Determine the (X, Y) coordinate at the center of the cell enclosing the given text.  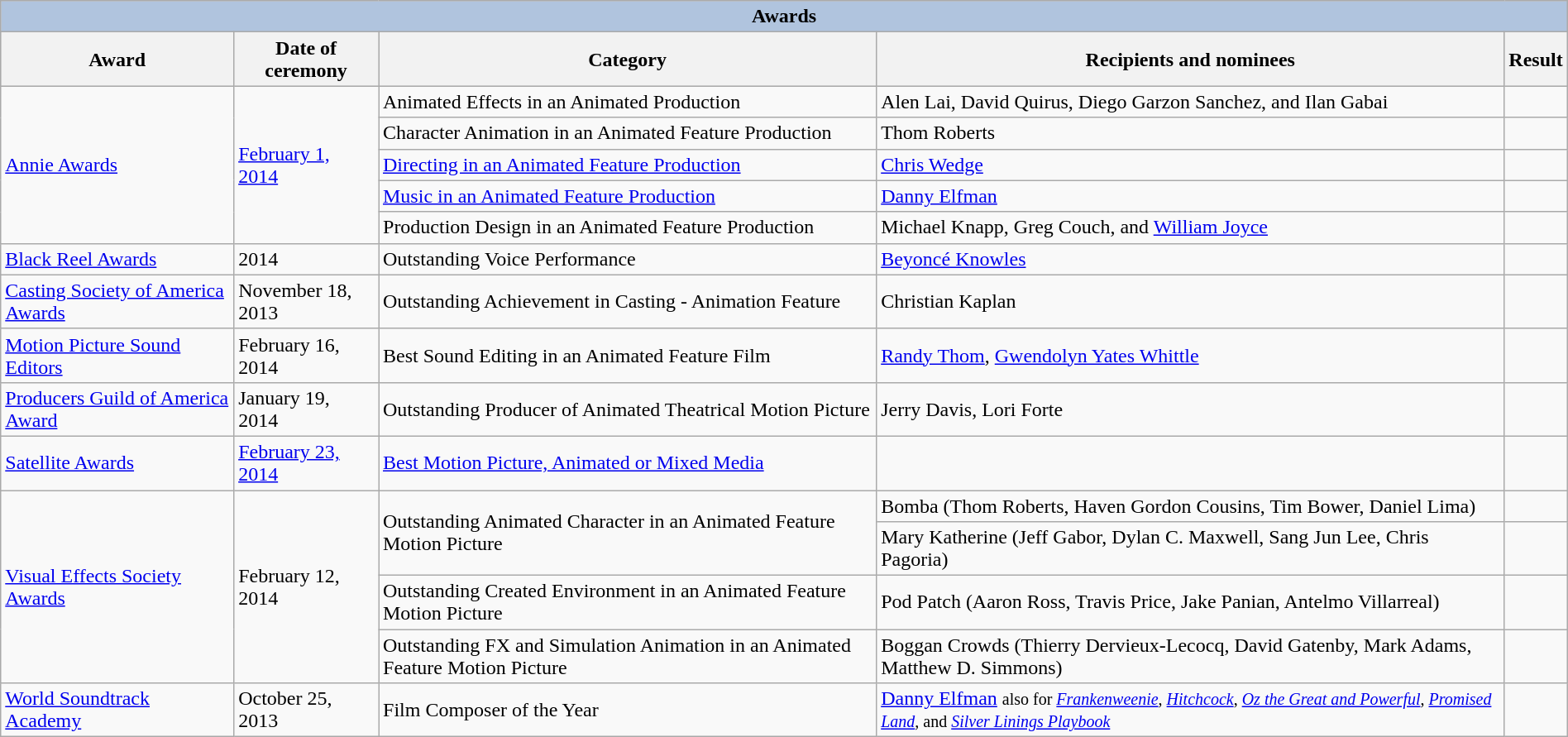
January 19, 2014 (306, 409)
Bomba (Thom Roberts, Haven Gordon Cousins, Tim Bower, Daniel Lima) (1191, 505)
Best Motion Picture, Animated or Mixed Media (628, 463)
February 16, 2014 (306, 356)
Recipients and nominees (1191, 60)
Michael Knapp, Greg Couch, and William Joyce (1191, 227)
Satellite Awards (117, 463)
Best Sound Editing in an Animated Feature Film (628, 356)
Film Composer of the Year (628, 710)
Outstanding Animated Character in an Animated Feature Motion Picture (628, 533)
Thom Roberts (1191, 133)
February 12, 2014 (306, 586)
Christian Kaplan (1191, 301)
Music in an Animated Feature Production (628, 196)
Black Reel Awards (117, 259)
Directing in an Animated Feature Production (628, 165)
Awards (784, 17)
Casting Society of America Awards (117, 301)
Beyoncé Knowles (1191, 259)
Annie Awards (117, 165)
Outstanding FX and Simulation Animation in an Animated Feature Motion Picture (628, 657)
Award (117, 60)
Result (1536, 60)
Category (628, 60)
Jerry Davis, Lori Forte (1191, 409)
Mary Katherine (Jeff Gabor, Dylan C. Maxwell, Sang Jun Lee, Chris Pagoria) (1191, 549)
November 18, 2013 (306, 301)
2014 (306, 259)
February 1, 2014 (306, 165)
Motion Picture Sound Editors (117, 356)
February 23, 2014 (306, 463)
World Soundtrack Academy (117, 710)
Character Animation in an Animated Feature Production (628, 133)
Alen Lai, David Quirus, Diego Garzon Sanchez, and Ilan Gabai (1191, 102)
Danny Elfman also for Frankenweenie, Hitchcock, Oz the Great and Powerful, Promised Land, and Silver Linings Playbook (1191, 710)
Production Design in an Animated Feature Production (628, 227)
Pod Patch (Aaron Ross, Travis Price, Jake Panian, Antelmo Villarreal) (1191, 602)
Boggan Crowds (Thierry Dervieux-Lecocq, David Gatenby, Mark Adams, Matthew D. Simmons) (1191, 657)
Outstanding Achievement in Casting - Animation Feature (628, 301)
Visual Effects Society Awards (117, 586)
Producers Guild of America Award (117, 409)
Danny Elfman (1191, 196)
Animated Effects in an Animated Production (628, 102)
Outstanding Voice Performance (628, 259)
Date of ceremony (306, 60)
October 25, 2013 (306, 710)
Outstanding Producer of Animated Theatrical Motion Picture (628, 409)
Chris Wedge (1191, 165)
Outstanding Created Environment in an Animated Feature Motion Picture (628, 602)
Randy Thom, Gwendolyn Yates Whittle (1191, 356)
